Detect which cell encompasses the target text, then output its [X, Y] center coordinate. 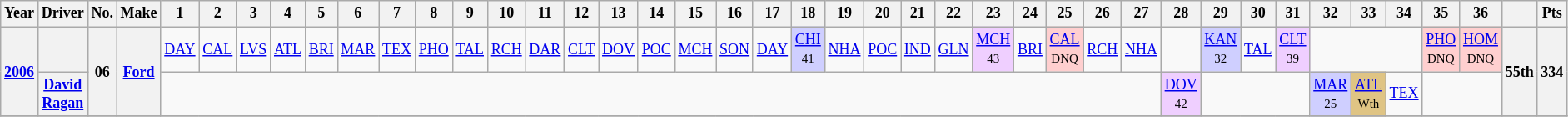
DOV42 [1181, 94]
CHI41 [808, 49]
2 [218, 13]
7 [397, 13]
28 [1181, 13]
5 [321, 13]
1 [180, 13]
DAR [545, 49]
Make [138, 13]
CLT39 [1292, 49]
Pts [1552, 13]
33 [1369, 13]
24 [1031, 13]
16 [734, 13]
15 [695, 13]
MAR25 [1331, 94]
17 [772, 13]
35 [1441, 13]
Ford [138, 72]
SON [734, 49]
6 [358, 13]
20 [883, 13]
31 [1292, 13]
23 [993, 13]
21 [918, 13]
334 [1552, 72]
MAR [358, 49]
27 [1142, 13]
MCH43 [993, 49]
Driver [62, 13]
MCH [695, 49]
Year [20, 13]
14 [656, 13]
DOV [619, 49]
13 [619, 13]
29 [1221, 13]
CALDNQ [1064, 49]
8 [433, 13]
CAL [218, 49]
3 [253, 13]
34 [1404, 13]
36 [1481, 13]
HOMDNQ [1481, 49]
9 [470, 13]
GLN [953, 49]
25 [1064, 13]
David Ragan [62, 94]
No. [102, 13]
18 [808, 13]
55th [1519, 72]
LVS [253, 49]
19 [844, 13]
32 [1331, 13]
PHO [433, 49]
PHODNQ [1441, 49]
KAN32 [1221, 49]
26 [1103, 13]
22 [953, 13]
4 [288, 13]
30 [1258, 13]
2006 [20, 72]
12 [581, 13]
11 [545, 13]
ATL [288, 49]
IND [918, 49]
CLT [581, 49]
10 [506, 13]
ATLWth [1369, 94]
06 [102, 72]
